Provide the (X, Y) coordinate of the cell's center where the given text is located.  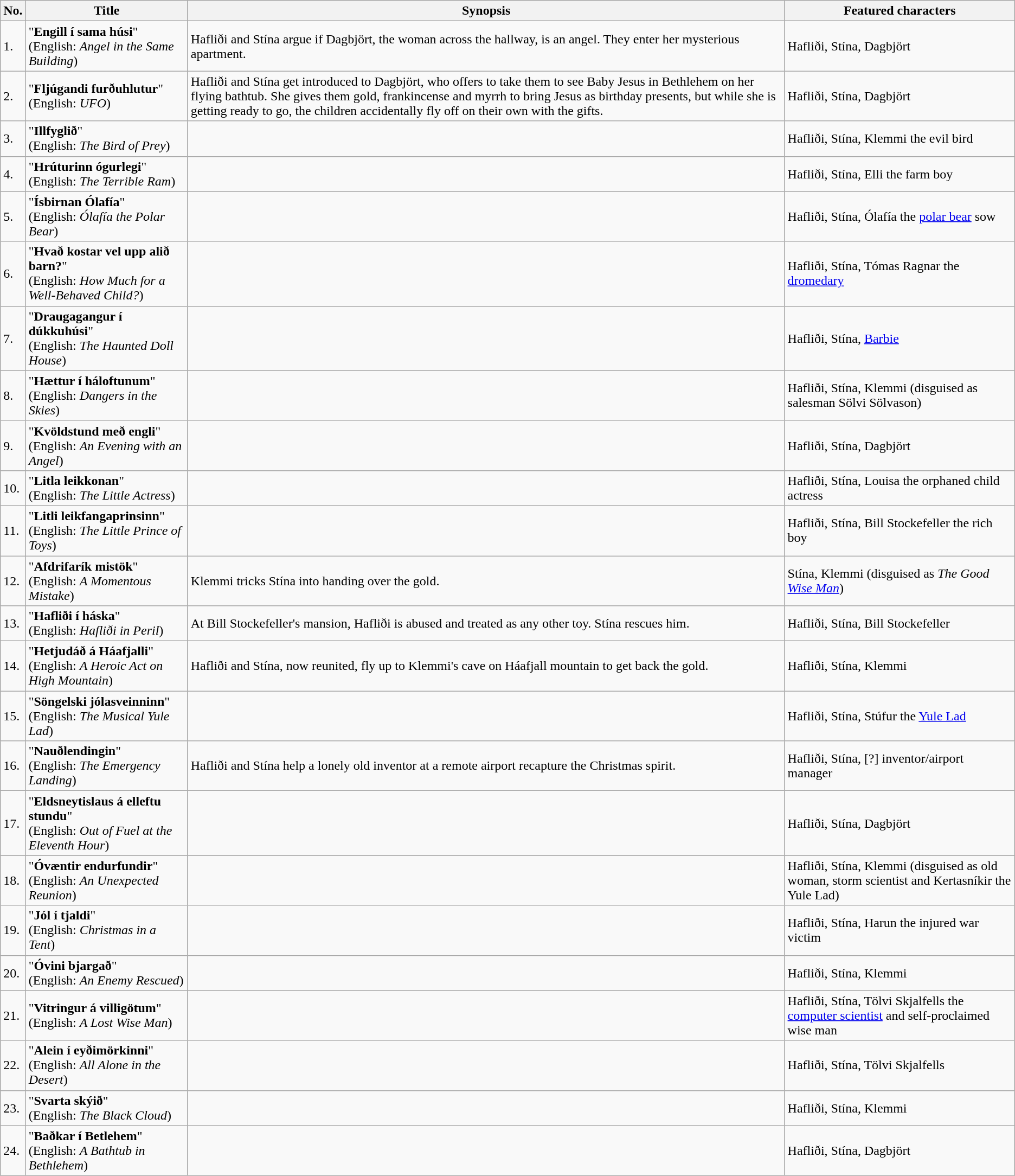
Hafliði, Stína, Tölvi Skjalfells (900, 1065)
8. (13, 395)
6. (13, 273)
"Óvæntir endurfundir"(English: An Unexpected Reunion) (106, 880)
"Hvað kostar vel upp alið barn?"(English: How Much for a Well-Behaved Child?) (106, 273)
Hafliði and Stína help a lonely old inventor at a remote airport recapture the Christmas spirit. (486, 766)
23. (13, 1108)
"Litla leikkonan"(English: The Little Actress) (106, 488)
"Afdrifarík mistök"(English: A Momentous Mistake) (106, 580)
Hafliði, Stína, [?] inventor/airport manager (900, 766)
No. (13, 11)
"Fljúgandi furðuhlutur"(English: UFO) (106, 96)
9. (13, 445)
16. (13, 766)
Stína, Klemmi (disguised as The Good Wise Man) (900, 580)
Hafliði, Stína, Tölvi Skjalfells the computer scientist and self-proclaimed wise man (900, 1015)
"Eldsneytislaus á elleftu stundu"(English: Out of Fuel at the Eleventh Hour) (106, 823)
10. (13, 488)
11. (13, 531)
14. (13, 666)
21. (13, 1015)
"Kvöldstund með engli"(English: An Evening with an Angel) (106, 445)
17. (13, 823)
15. (13, 716)
"Draugagangur í dúkkuhúsi"(English: The Haunted Doll House) (106, 338)
Title (106, 11)
Synopsis (486, 11)
"Engill í sama húsi"(English: Angel in the Same Building) (106, 46)
"Vitringur á villigötum"(English: A Lost Wise Man) (106, 1015)
"Jól í tjaldi"(English: Christmas in a Tent) (106, 930)
Hafliði and Stína, now reunited, fly up to Klemmi's cave on Háafjall mountain to get back the gold. (486, 666)
Hafliði, Stína, Stúfur the Yule Lad (900, 716)
"Hættur í háloftunum"(English: Dangers in the Skies) (106, 395)
Hafliði, Stína, Elli the farm boy (900, 174)
Klemmi tricks Stína into handing over the gold. (486, 580)
Hafliði, Stína, Louisa the orphaned child actress (900, 488)
3. (13, 139)
2. (13, 96)
"Óvini bjargað"(English: An Enemy Rescued) (106, 973)
Hafliði, Stína, Klemmi the evil bird (900, 139)
1. (13, 46)
12. (13, 580)
4. (13, 174)
22. (13, 1065)
Featured characters (900, 11)
"Illfyglið"(English: The Bird of Prey) (106, 139)
24. (13, 1151)
19. (13, 930)
Hafliði, Stína, Tómas Ragnar the dromedary (900, 273)
Hafliði, Stína, Harun the injured war victim (900, 930)
"Hrúturinn ógurlegi"(English: The Terrible Ram) (106, 174)
Hafliði, Stína, Bill Stockefeller the rich boy (900, 531)
"Alein í eyðimörkinni"(English: All Alone in the Desert) (106, 1065)
20. (13, 973)
Hafliði, Stína, Ólafía the polar bear sow (900, 216)
"Hafliði í háska"(English: Hafliði in Peril) (106, 624)
"Litli leikfangaprinsinn"(English: The Little Prince of Toys) (106, 531)
"Hetjudáð á Háafjalli"(English: A Heroic Act on High Mountain) (106, 666)
7. (13, 338)
"Baðkar í Betlehem"(English: A Bathtub in Bethlehem) (106, 1151)
Hafliði, Stína, Klemmi (disguised as old woman, storm scientist and Kertasníkir the Yule Lad) (900, 880)
Hafliði, Stína, Klemmi (disguised as salesman Sölvi Sölvason) (900, 395)
"Svarta skýið"(English: The Black Cloud) (106, 1108)
"Söngelski jólasveinninn"(English: The Musical Yule Lad) (106, 716)
18. (13, 880)
Hafliði, Stína, Bill Stockefeller (900, 624)
Hafliði and Stína argue if Dagbjört, the woman across the hallway, is an angel. They enter her mysterious apartment. (486, 46)
"Ísbirnan Ólafía"(English: Ólafía the Polar Bear) (106, 216)
5. (13, 216)
At Bill Stockefeller's mansion, Hafliði is abused and treated as any other toy. Stína rescues him. (486, 624)
Hafliði, Stína, Barbie (900, 338)
13. (13, 624)
"Nauðlendingin"(English: The Emergency Landing) (106, 766)
